Detect which cell encompasses the target text, then output its [X, Y] center coordinate. 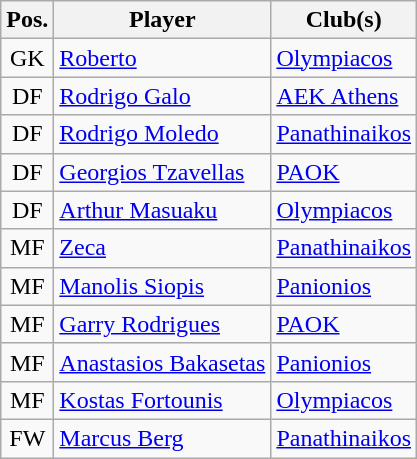
Kostas Fortounis [162, 400]
Anastasios Bakasetas [162, 362]
Marcus Berg [162, 438]
Zeca [162, 248]
Roberto [162, 58]
FW [28, 438]
AEK Athens [344, 96]
Pos. [28, 20]
Club(s) [344, 20]
Player [162, 20]
Manolis Siopis [162, 286]
Rodrigo Galo [162, 96]
Georgios Tzavellas [162, 172]
Rodrigo Moledo [162, 134]
Garry Rodrigues [162, 324]
GK [28, 58]
Arthur Masuaku [162, 210]
